Provide the [x, y] coordinate of the cell's center where the given text is located.  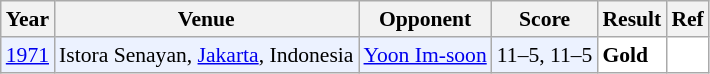
Gold [632, 55]
Opponent [424, 19]
1971 [28, 55]
Istora Senayan, Jakarta, Indonesia [206, 55]
Ref [687, 19]
Score [545, 19]
11–5, 11–5 [545, 55]
Yoon Im-soon [424, 55]
Result [632, 19]
Year [28, 19]
Venue [206, 19]
